Provide the (X, Y) coordinate of the cell's center where the given text is located.  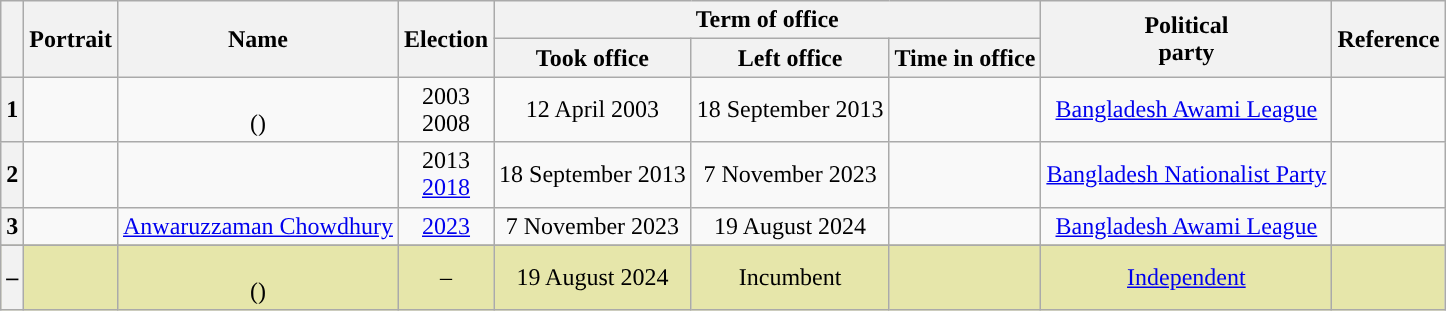
12 April 2003 (593, 110)
2023 (446, 226)
Name (258, 39)
3 (12, 226)
2 (12, 174)
Portrait (71, 39)
Term of office (768, 20)
Incumbent (790, 278)
Independent (1186, 278)
1 (12, 110)
Reference (1388, 39)
Took office (593, 58)
20132018 (446, 174)
Bangladesh Nationalist Party (1186, 174)
Anwaruzzaman Chowdhury (258, 226)
Political party (1186, 39)
Election (446, 39)
Left office (790, 58)
Time in office (965, 58)
20032008 (446, 110)
